Detect which cell encompasses the target text, then output its [X, Y] center coordinate. 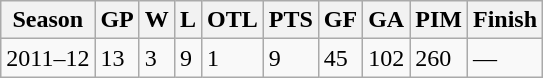
260 [439, 58]
PIM [439, 20]
PTS [290, 20]
GA [386, 20]
13 [117, 58]
— [504, 58]
GF [340, 20]
3 [156, 58]
Finish [504, 20]
1 [232, 58]
45 [340, 58]
GP [117, 20]
2011–12 [48, 58]
Season [48, 20]
102 [386, 58]
W [156, 20]
L [188, 20]
OTL [232, 20]
